Detect which cell encompasses the target text, then output its [X, Y] center coordinate. 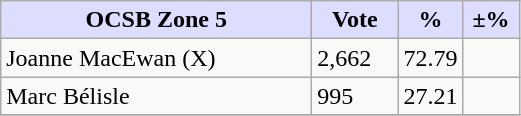
Joanne MacEwan (X) [156, 58]
OCSB Zone 5 [156, 20]
27.21 [430, 96]
±% [491, 20]
72.79 [430, 58]
995 [355, 96]
Marc Bélisle [156, 96]
2,662 [355, 58]
% [430, 20]
Vote [355, 20]
